Output the [X, Y] coordinate of the center of the cell containing the given text.  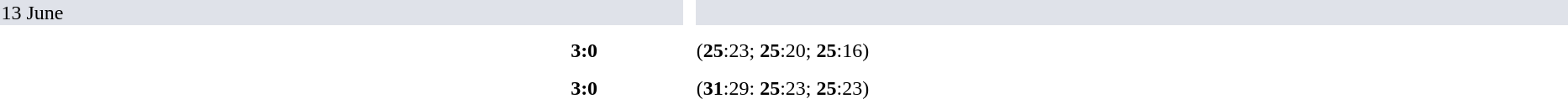
13 June [341, 13]
3:0 [584, 50]
(25:23; 25:20; 25:16) [1131, 50]
